Search for the cell housing the specified text and yield its (x, y) center coordinate. 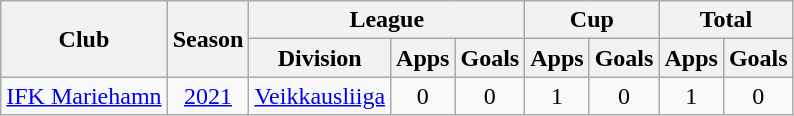
IFK Mariehamn (84, 96)
Total (726, 20)
Season (208, 39)
League (387, 20)
Division (320, 58)
Veikkausliiga (320, 96)
Club (84, 39)
Cup (592, 20)
2021 (208, 96)
